For the text-containing cell, return its midpoint in [X, Y] coordinate format. 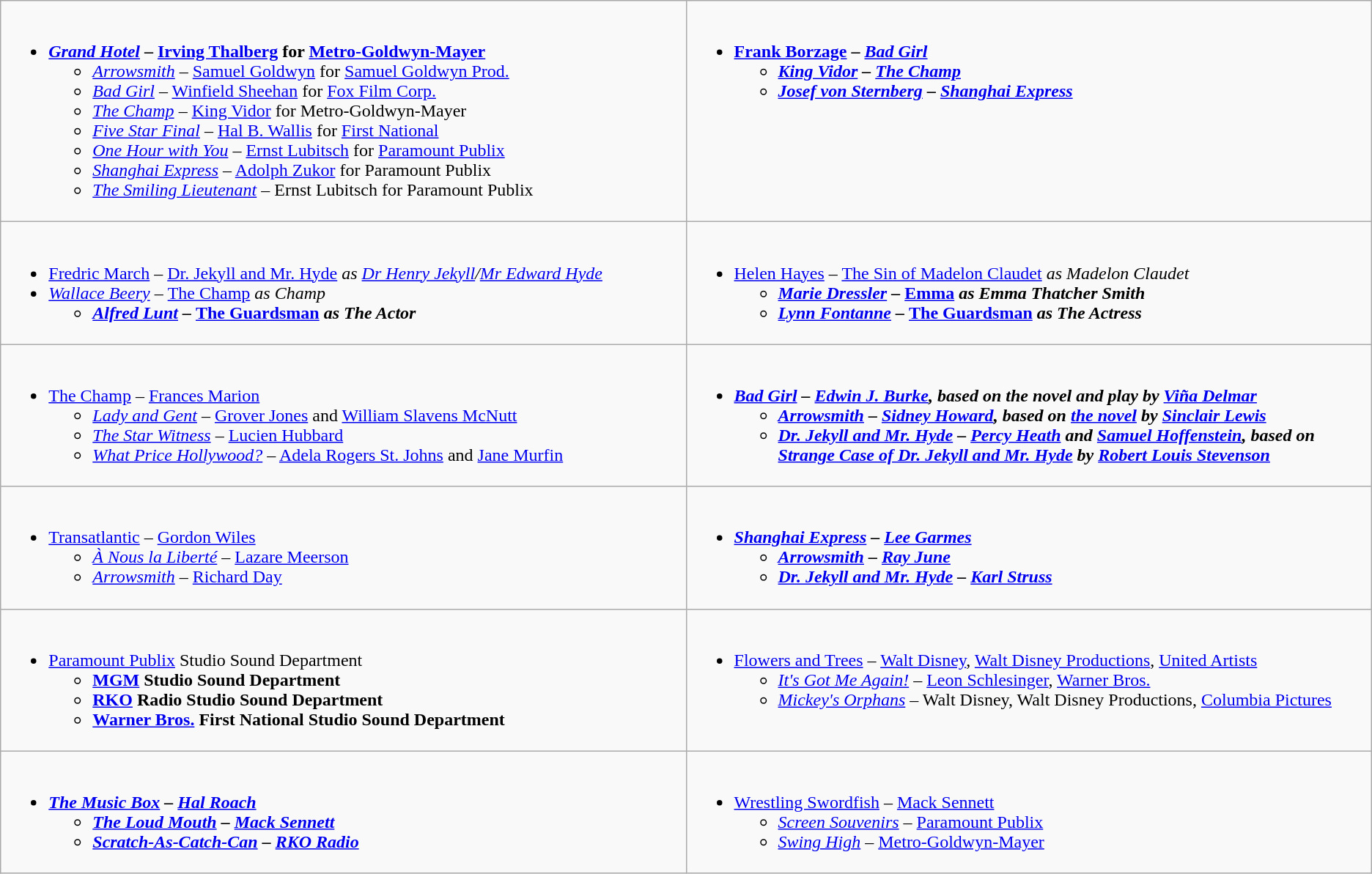
Transatlantic – Gordon WilesÀ Nous la Liberté – Lazare MeersonArrowsmith – Richard Day [343, 548]
Shanghai Express – Lee GarmesArrowsmith – Ray JuneDr. Jekyll and Mr. Hyde – Karl Struss [1029, 548]
Frank Borzage – Bad GirlKing Vidor – The ChampJosef von Sternberg – Shanghai Express [1029, 111]
Helen Hayes – The Sin of Madelon Claudet as Madelon ClaudetMarie Dressler – Emma as Emma Thatcher SmithLynn Fontanne – The Guardsman as The Actress [1029, 283]
Fredric March – Dr. Jekyll and Mr. Hyde as Dr Henry Jekyll/Mr Edward HydeWallace Beery – The Champ as ChampAlfred Lunt – The Guardsman as The Actor [343, 283]
The Music Box – Hal RoachThe Loud Mouth – Mack SennettScratch-As-Catch-Can – RKO Radio [343, 812]
Wrestling Swordfish – Mack SennettScreen Souvenirs – Paramount PublixSwing High – Metro-Goldwyn-Mayer [1029, 812]
